Locate the cell with the specified text and output its (X, Y) center coordinate. 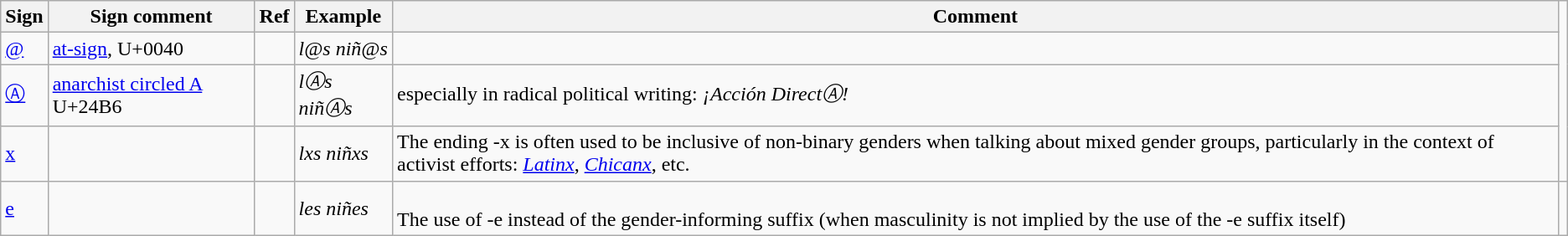
at-sign, U+0040 (151, 49)
les niñes (343, 208)
Sign comment (151, 17)
lxs niñxs (343, 154)
Ⓐ (24, 95)
l@s niñ@s (343, 49)
e (24, 208)
@ (24, 49)
The use of -e instead of the gender-informing suffix (when masculinity is not implied by the use of the -e suffix itself) (976, 208)
Sign (24, 17)
Example (343, 17)
x (24, 154)
lⒶs niñⒶs (343, 95)
Comment (976, 17)
Ref (275, 17)
anarchist circled A U+24B6 (151, 95)
especially in radical political writing: ¡Acción DirectⒶ! (976, 95)
